For the text-containing cell, return its midpoint in (X, Y) coordinate format. 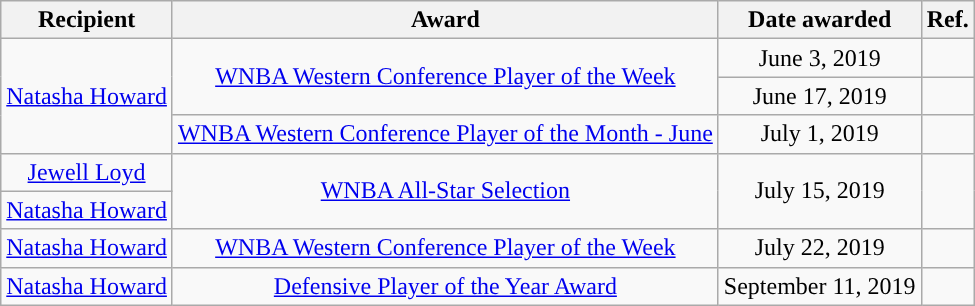
Ref. (948, 20)
Jewell Loyd (87, 172)
September 11, 2019 (820, 286)
July 15, 2019 (820, 191)
Defensive Player of the Year Award (445, 286)
July 1, 2019 (820, 134)
June 3, 2019 (820, 58)
Recipient (87, 20)
June 17, 2019 (820, 96)
July 22, 2019 (820, 248)
WNBA Western Conference Player of the Month - June (445, 134)
WNBA All-Star Selection (445, 191)
Date awarded (820, 20)
Award (445, 20)
